Locate the cell with the specified text and output its [x, y] center coordinate. 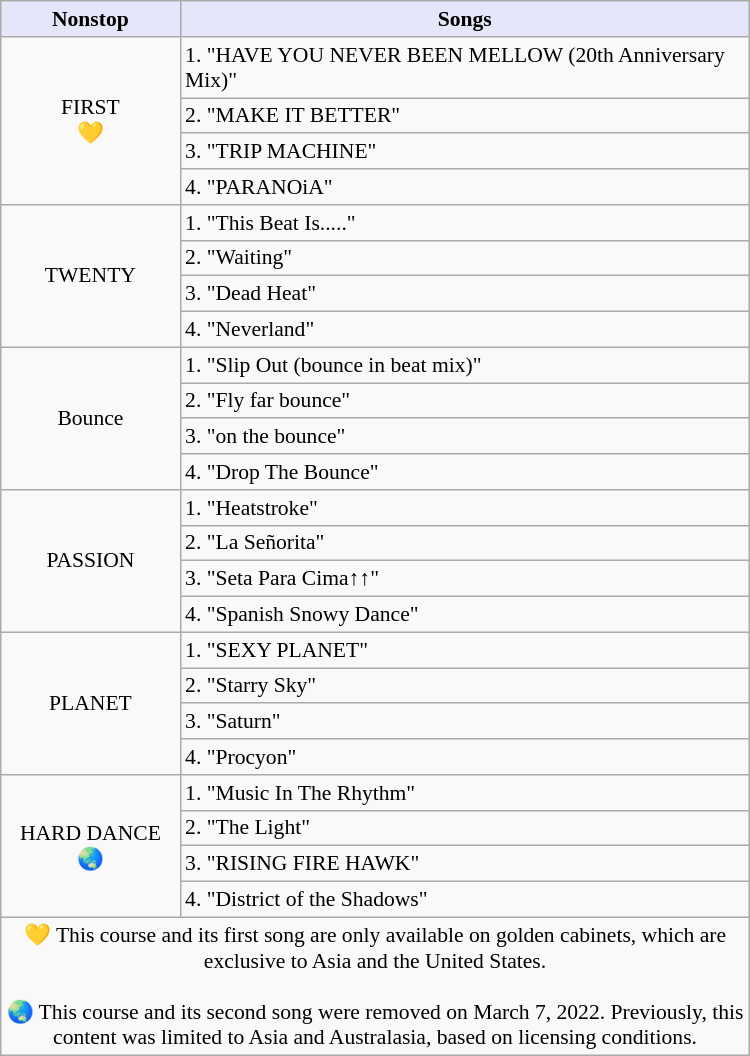
3. "on the bounce" [464, 437]
4. "PARANOiA" [464, 187]
2. "Fly far bounce" [464, 401]
1. "HAVE YOU NEVER BEEN MELLOW (20th Anniversary Mix)" [464, 68]
3. "TRIP MACHINE" [464, 152]
1. "This Beat Is....." [464, 223]
1. "Music In The Rhythm" [464, 793]
4. "District of the Shadows" [464, 900]
2. "La Señorita" [464, 543]
4. "Drop The Bounce" [464, 472]
4. "Spanish Snowy Dance" [464, 615]
Nonstop [90, 19]
3. "Saturn" [464, 722]
PLANET [90, 703]
PASSION [90, 561]
Songs [464, 19]
3. "RISING FIRE HAWK" [464, 864]
2. "The Light" [464, 828]
Bounce [90, 418]
TWENTY [90, 276]
4. "Procyon" [464, 757]
3. "Dead Heat" [464, 294]
4. "Neverland" [464, 330]
1. "Heatstroke" [464, 508]
3. "Seta Para Cima↑↑" [464, 579]
2. "Starry Sky" [464, 686]
2. "Waiting" [464, 258]
1. "SEXY PLANET" [464, 650]
HARD DANCE🌏 [90, 846]
1. "Slip Out (bounce in beat mix)" [464, 365]
FIRST💛 [90, 121]
2. "MAKE IT BETTER" [464, 116]
